Search for the cell housing the specified text and yield its [X, Y] center coordinate. 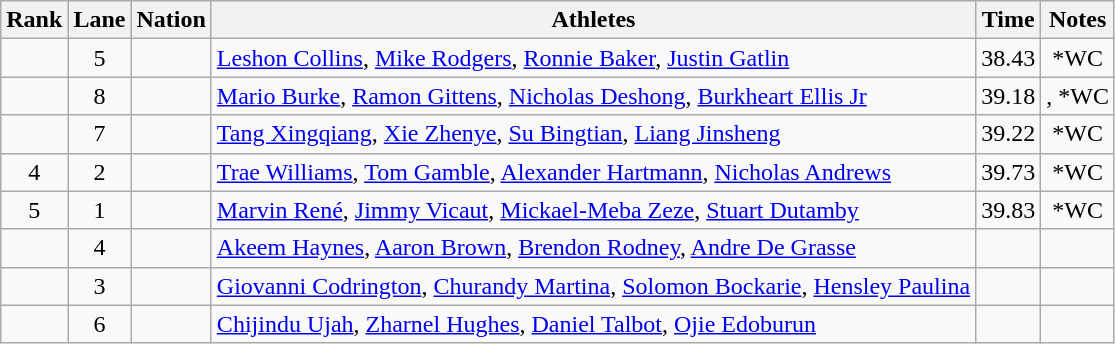
Time [1008, 20]
Nation [171, 20]
Lane [100, 20]
39.22 [1008, 134]
39.18 [1008, 96]
3 [100, 286]
Athletes [593, 20]
39.83 [1008, 210]
Tang Xingqiang, Xie Zhenye, Su Bingtian, Liang Jinsheng [593, 134]
7 [100, 134]
Giovanni Codrington, Churandy Martina, Solomon Bockarie, Hensley Paulina [593, 286]
Akeem Haynes, Aaron Brown, Brendon Rodney, Andre De Grasse [593, 248]
1 [100, 210]
, *WC [1078, 96]
2 [100, 172]
Leshon Collins, Mike Rodgers, Ronnie Baker, Justin Gatlin [593, 58]
8 [100, 96]
Trae Williams, Tom Gamble, Alexander Hartmann, Nicholas Andrews [593, 172]
38.43 [1008, 58]
Notes [1078, 20]
6 [100, 324]
Mario Burke, Ramon Gittens, Nicholas Deshong, Burkheart Ellis Jr [593, 96]
Marvin René, Jimmy Vicaut, Mickael-Meba Zeze, Stuart Dutamby [593, 210]
Chijindu Ujah, Zharnel Hughes, Daniel Talbot, Ojie Edoburun [593, 324]
39.73 [1008, 172]
Rank [34, 20]
